Detect which cell encompasses the target text, then output its [x, y] center coordinate. 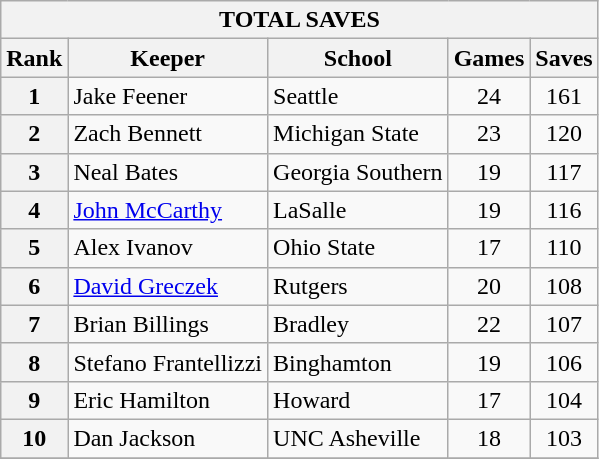
LaSalle [358, 210]
10 [34, 438]
5 [34, 248]
161 [564, 96]
Eric Hamilton [168, 400]
Alex Ivanov [168, 248]
Seattle [358, 96]
Dan Jackson [168, 438]
23 [489, 134]
Keeper [168, 58]
117 [564, 172]
116 [564, 210]
120 [564, 134]
22 [489, 324]
Zach Bennett [168, 134]
Games [489, 58]
2 [34, 134]
Binghamton [358, 362]
David Greczek [168, 286]
Stefano Frantellizzi [168, 362]
John McCarthy [168, 210]
Georgia Southern [358, 172]
Neal Bates [168, 172]
Ohio State [358, 248]
104 [564, 400]
Rutgers [358, 286]
108 [564, 286]
TOTAL SAVES [300, 20]
3 [34, 172]
UNC Asheville [358, 438]
Jake Feener [168, 96]
106 [564, 362]
School [358, 58]
8 [34, 362]
1 [34, 96]
18 [489, 438]
Bradley [358, 324]
Howard [358, 400]
20 [489, 286]
103 [564, 438]
Michigan State [358, 134]
4 [34, 210]
6 [34, 286]
107 [564, 324]
110 [564, 248]
9 [34, 400]
Brian Billings [168, 324]
24 [489, 96]
Rank [34, 58]
Saves [564, 58]
7 [34, 324]
